Locate the cell with the specified text and output its (x, y) center coordinate. 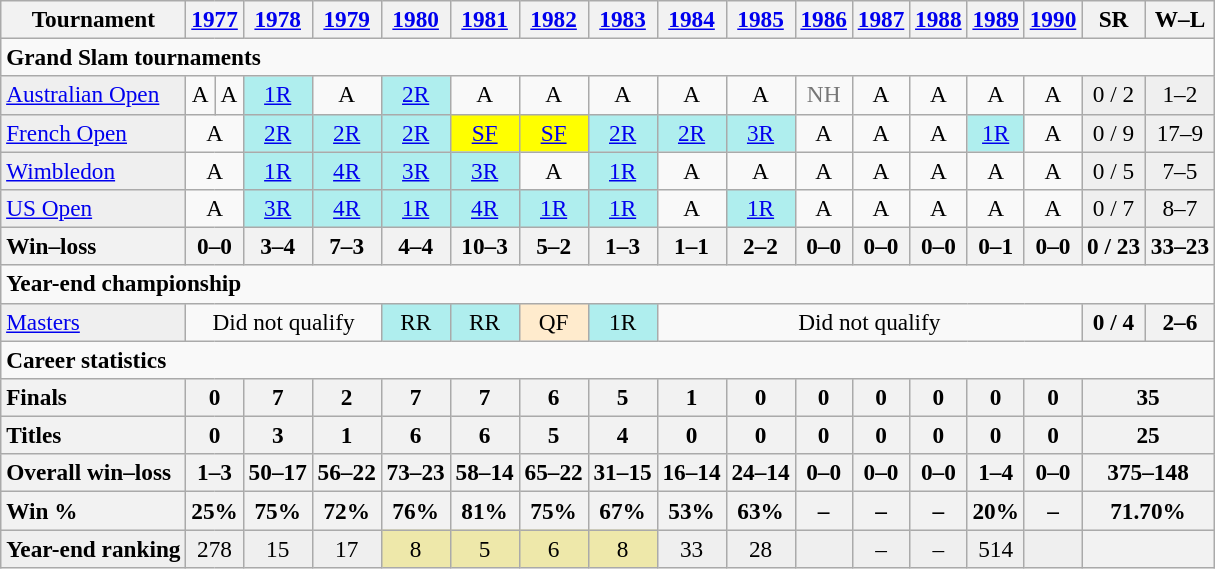
Masters (94, 322)
31–15 (622, 473)
1986 (824, 19)
1984 (692, 19)
1–1 (692, 246)
72% (346, 510)
Tournament (94, 19)
Win % (94, 510)
1982 (554, 19)
0 / 7 (1114, 208)
58–14 (484, 473)
3 (278, 435)
Year-end championship (608, 284)
1–4 (996, 473)
0 / 9 (1114, 133)
7–3 (346, 246)
20% (996, 510)
Australian Open (94, 95)
278 (214, 548)
24–14 (760, 473)
1977 (214, 19)
Wimbledon (94, 170)
1980 (416, 19)
1981 (484, 19)
US Open (94, 208)
71.70% (1148, 510)
0 / 2 (1114, 95)
Career statistics (608, 359)
2–2 (760, 246)
1–2 (1180, 95)
Win–loss (94, 246)
Grand Slam tournaments (608, 57)
4–4 (416, 246)
0–1 (996, 246)
2 (346, 397)
56–22 (346, 473)
Titles (94, 435)
17–9 (1180, 133)
0 / 5 (1114, 170)
65–22 (554, 473)
375–148 (1148, 473)
W–L (1180, 19)
1978 (278, 19)
33–23 (1180, 246)
63% (760, 510)
QF (554, 322)
15 (278, 548)
2–6 (1180, 322)
35 (1148, 397)
67% (622, 510)
25% (214, 510)
7–5 (1180, 170)
SR (1114, 19)
53% (692, 510)
3–4 (278, 246)
1987 (880, 19)
76% (416, 510)
514 (996, 548)
28 (760, 548)
5–2 (554, 246)
French Open (94, 133)
1983 (622, 19)
16–14 (692, 473)
4 (622, 435)
1990 (1052, 19)
Year-end ranking (94, 548)
NH (824, 95)
1985 (760, 19)
8–7 (1180, 208)
1989 (996, 19)
Finals (94, 397)
17 (346, 548)
Overall win–loss (94, 473)
81% (484, 510)
10–3 (484, 246)
25 (1148, 435)
33 (692, 548)
1979 (346, 19)
0 / 23 (1114, 246)
0 / 4 (1114, 322)
73–23 (416, 473)
1988 (938, 19)
50–17 (278, 473)
